Determine the (X, Y) coordinate at the center of the cell enclosing the given text.  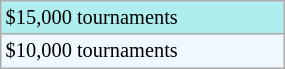
$10,000 tournaments (142, 51)
$15,000 tournaments (142, 17)
